Extract the [X, Y] coordinate from the center of the cell holding the provided text.  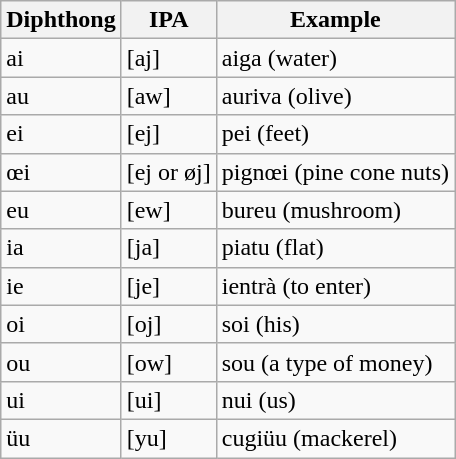
oi [61, 324]
[oj] [168, 324]
auriva (olive) [335, 96]
IPA [168, 20]
üu [61, 438]
[ej] [168, 134]
ientrà (to enter) [335, 286]
[aj] [168, 58]
ei [61, 134]
eu [61, 210]
sou (a type of money) [335, 362]
ie [61, 286]
[aw] [168, 96]
au [61, 96]
soi (his) [335, 324]
bureu (mushroom) [335, 210]
œi [61, 172]
ou [61, 362]
Example [335, 20]
[ow] [168, 362]
[ui] [168, 400]
cugiüu (mackerel) [335, 438]
[ew] [168, 210]
piatu (flat) [335, 248]
aiga (water) [335, 58]
ui [61, 400]
[ej or øj] [168, 172]
Diphthong [61, 20]
pignœi (pine cone nuts) [335, 172]
ai [61, 58]
[je] [168, 286]
nui (us) [335, 400]
ia [61, 248]
[ja] [168, 248]
pei (feet) [335, 134]
[yu] [168, 438]
